Locate the cell with the specified text and output its (X, Y) center coordinate. 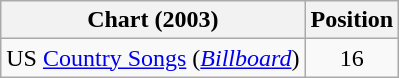
Position (352, 20)
Chart (2003) (153, 20)
US Country Songs (Billboard) (153, 58)
16 (352, 58)
